Search for the cell housing the specified text and yield its (X, Y) center coordinate. 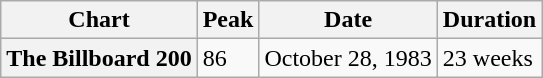
Date (348, 20)
Peak (228, 20)
23 weeks (489, 58)
The Billboard 200 (99, 58)
October 28, 1983 (348, 58)
Duration (489, 20)
Chart (99, 20)
86 (228, 58)
